For the text-containing cell, return its midpoint in (X, Y) coordinate format. 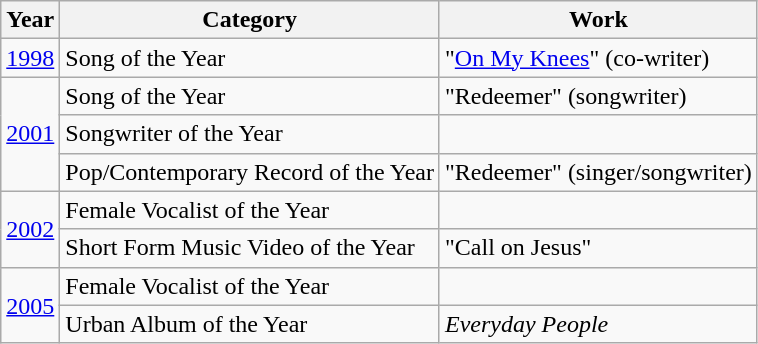
Short Form Music Video of the Year (250, 248)
2005 (30, 305)
Pop/Contemporary Record of the Year (250, 172)
Songwriter of the Year (250, 134)
"Redeemer" (songwriter) (598, 96)
2001 (30, 134)
Urban Album of the Year (250, 324)
Everyday People (598, 324)
Category (250, 20)
"Redeemer" (singer/songwriter) (598, 172)
"On My Knees" (co-writer) (598, 58)
2002 (30, 229)
Work (598, 20)
"Call on Jesus" (598, 248)
1998 (30, 58)
Year (30, 20)
